Provide the (X, Y) coordinate of the cell's center where the given text is located.  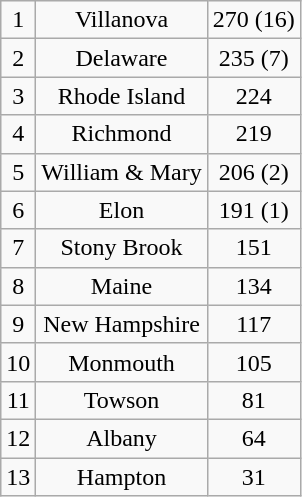
Hampton (122, 477)
3 (18, 96)
6 (18, 210)
117 (254, 324)
Towson (122, 400)
7 (18, 248)
Elon (122, 210)
31 (254, 477)
5 (18, 172)
Stony Brook (122, 248)
64 (254, 438)
191 (1) (254, 210)
Maine (122, 286)
206 (2) (254, 172)
New Hampshire (122, 324)
13 (18, 477)
11 (18, 400)
8 (18, 286)
151 (254, 248)
Albany (122, 438)
Villanova (122, 20)
4 (18, 134)
Monmouth (122, 362)
224 (254, 96)
270 (16) (254, 20)
Rhode Island (122, 96)
Richmond (122, 134)
81 (254, 400)
William & Mary (122, 172)
134 (254, 286)
12 (18, 438)
2 (18, 58)
105 (254, 362)
1 (18, 20)
10 (18, 362)
9 (18, 324)
Delaware (122, 58)
235 (7) (254, 58)
219 (254, 134)
